Search for the cell housing the specified text and yield its [X, Y] center coordinate. 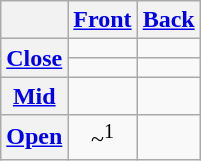
Front [102, 20]
Open [34, 138]
~1 [102, 138]
Mid [34, 96]
Back [168, 20]
Close [34, 58]
